Return [x, y] of the center of cell containing provided text 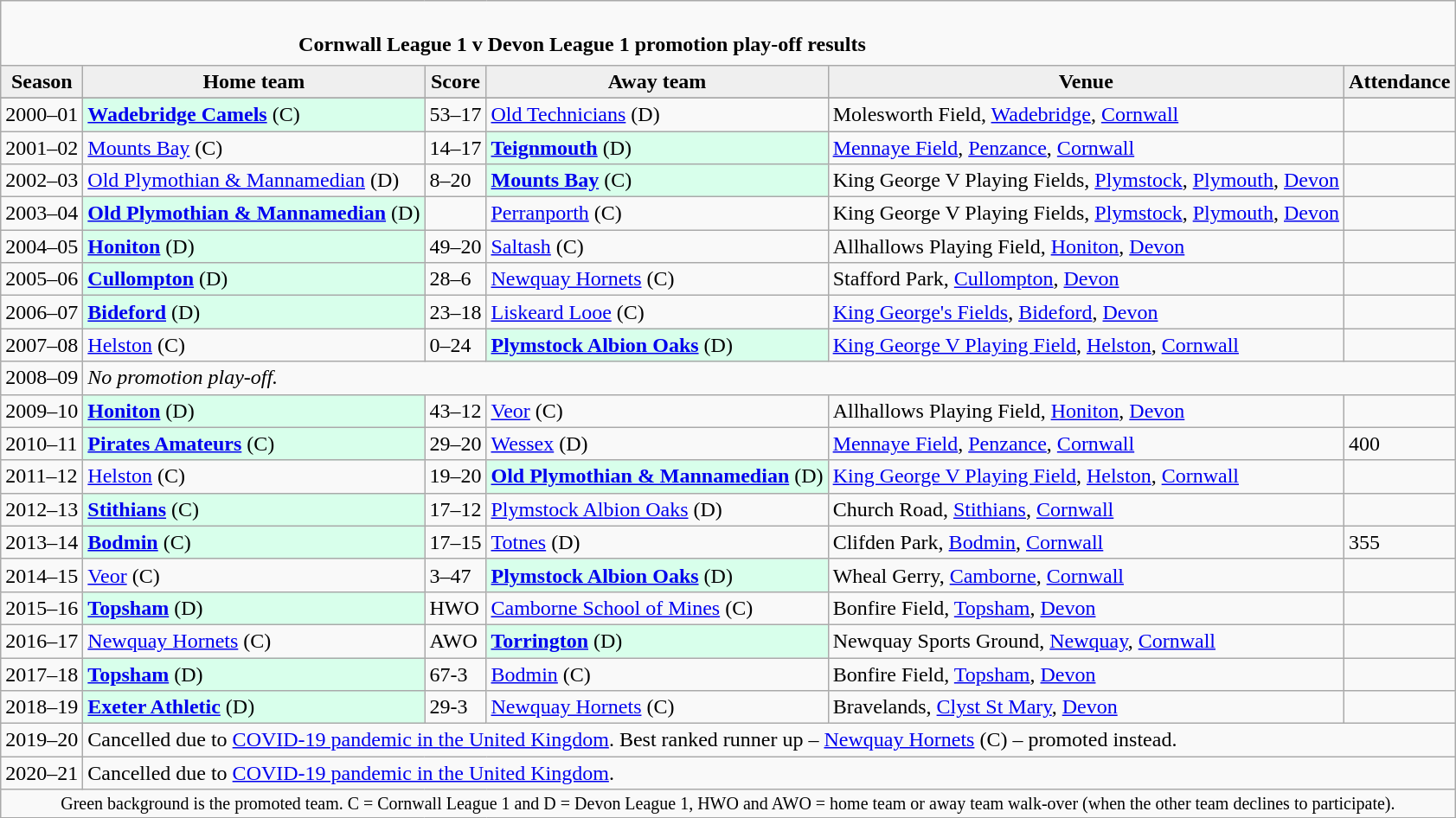
8–20 [455, 181]
AWO [455, 641]
2000–01 [42, 114]
Stafford Park, Cullompton, Devon [1086, 279]
2002–03 [42, 181]
Bravelands, Clyst St Mary, Devon [1086, 707]
3–47 [455, 575]
Home team [254, 81]
King George's Fields, Bideford, Devon [1086, 312]
Totnes (D) [657, 542]
2020–21 [42, 773]
43–12 [455, 411]
Molesworth Field, Wadebridge, Cornwall [1086, 114]
2001–02 [42, 148]
29-3 [455, 707]
Score [455, 81]
29–20 [455, 444]
Wheal Gerry, Camborne, Cornwall [1086, 575]
2006–07 [42, 312]
2016–17 [42, 641]
Pirates Amateurs (C) [254, 444]
Cullompton (D) [254, 279]
Cancelled due to COVID-19 pandemic in the United Kingdom. Best ranked runner up – Newquay Hornets (C) – promoted instead. [769, 740]
Venue [1086, 81]
2008–09 [42, 378]
Clifden Park, Bodmin, Cornwall [1086, 542]
400 [1400, 444]
2010–11 [42, 444]
2009–10 [42, 411]
Away team [657, 81]
2011–12 [42, 476]
2013–14 [42, 542]
2017–18 [42, 674]
2003–04 [42, 214]
Old Technicians (D) [657, 114]
Teignmouth (D) [657, 148]
Camborne School of Mines (C) [657, 608]
2015–16 [42, 608]
HWO [455, 608]
2014–15 [42, 575]
Newquay Sports Ground, Newquay, Cornwall [1086, 641]
2004–05 [42, 246]
Season [42, 81]
Torrington (D) [657, 641]
67-3 [455, 674]
Liskeard Looe (C) [657, 312]
Exeter Athletic (D) [254, 707]
Attendance [1400, 81]
23–18 [455, 312]
2018–19 [42, 707]
Perranporth (C) [657, 214]
Cancelled due to COVID-19 pandemic in the United Kingdom. [769, 773]
17–12 [455, 509]
49–20 [455, 246]
Wessex (D) [657, 444]
355 [1400, 542]
Saltash (C) [657, 246]
53–17 [455, 114]
2007–08 [42, 345]
Bideford (D) [254, 312]
0–24 [455, 345]
2005–06 [42, 279]
17–15 [455, 542]
14–17 [455, 148]
Stithians (C) [254, 509]
19–20 [455, 476]
No promotion play-off. [769, 378]
28–6 [455, 279]
Wadebridge Camels (C) [254, 114]
2019–20 [42, 740]
2012–13 [42, 509]
Church Road, Stithians, Cornwall [1086, 509]
